Return the (X, Y) coordinate for the center point of the cell that contains the specified text.  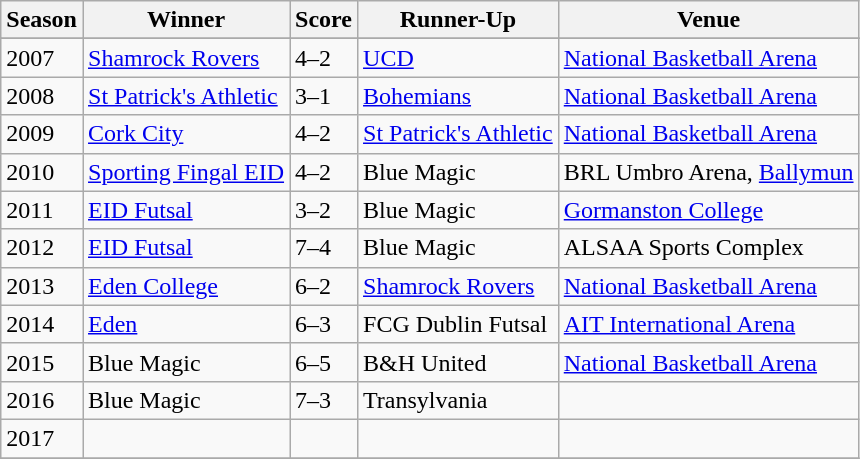
Bohemians (458, 96)
Score (324, 20)
Runner-Up (458, 20)
7–3 (324, 400)
Cork City (186, 134)
Gormanston College (708, 210)
Winner (186, 20)
2007 (42, 58)
BRL Umbro Arena, Ballymun (708, 172)
Sporting Fingal EID (186, 172)
2012 (42, 248)
3–1 (324, 96)
Transylvania (458, 400)
B&H United (458, 362)
Eden College (186, 286)
Venue (708, 20)
6–3 (324, 324)
3–2 (324, 210)
Season (42, 20)
AIT International Arena (708, 324)
7–4 (324, 248)
2014 (42, 324)
2010 (42, 172)
2008 (42, 96)
FCG Dublin Futsal (458, 324)
6–5 (324, 362)
2016 (42, 400)
6–2 (324, 286)
2009 (42, 134)
UCD (458, 58)
2013 (42, 286)
ALSAA Sports Complex (708, 248)
2015 (42, 362)
Eden (186, 324)
2017 (42, 438)
2011 (42, 210)
